Identify which cell holds the provided text, then report its (X, Y) central coordinate. 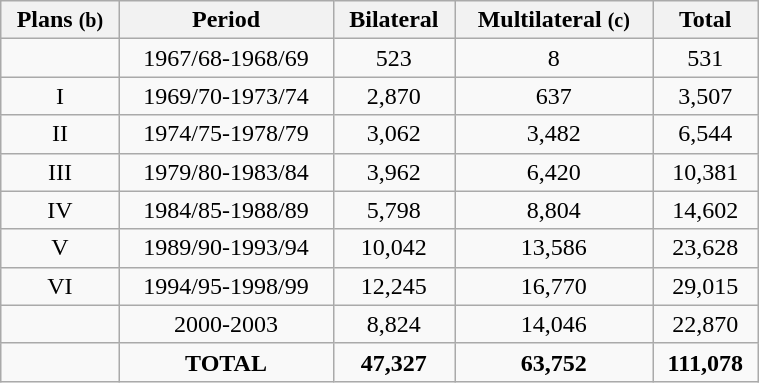
1974/75-1978/79 (226, 134)
111,078 (706, 362)
I (60, 96)
10,381 (706, 172)
523 (394, 58)
637 (554, 96)
531 (706, 58)
Total (706, 20)
5,798 (394, 210)
III (60, 172)
II (60, 134)
14,602 (706, 210)
TOTAL (226, 362)
1979/80-1983/84 (226, 172)
Bilateral (394, 20)
8,824 (394, 324)
Plans (b) (60, 20)
13,586 (554, 248)
3,962 (394, 172)
47,327 (394, 362)
1989/90-1993/94 (226, 248)
1967/68-1968/69 (226, 58)
8 (554, 58)
6,544 (706, 134)
IV (60, 210)
12,245 (394, 286)
2,870 (394, 96)
Multilateral (c) (554, 20)
10,042 (394, 248)
14,046 (554, 324)
3,482 (554, 134)
1969/70-1973/74 (226, 96)
3,062 (394, 134)
63,752 (554, 362)
1994/95-1998/99 (226, 286)
8,804 (554, 210)
VI (60, 286)
Period (226, 20)
23,628 (706, 248)
1984/85-1988/89 (226, 210)
16,770 (554, 286)
2000-2003 (226, 324)
6,420 (554, 172)
3,507 (706, 96)
22,870 (706, 324)
V (60, 248)
29,015 (706, 286)
